From the cell containing the given text, extract its center point as (X, Y) coordinate. 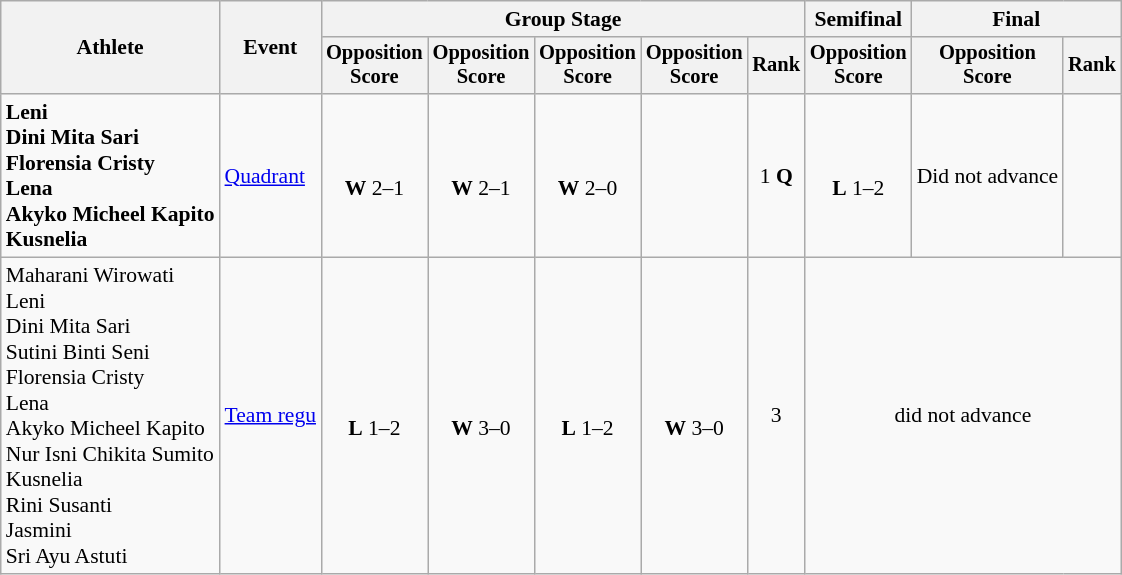
Did not advance (988, 176)
Final (1016, 19)
1 Q (776, 176)
LeniDini Mita SariFlorensia CristyLenaAkyko Micheel KapitoKusnelia (110, 176)
Quadrant (271, 176)
Event (271, 48)
Team regu (271, 416)
Group Stage (563, 19)
Athlete (110, 48)
did not advance (963, 416)
W 2–0 (588, 176)
3 (776, 416)
Semifinal (858, 19)
